Determine the [X, Y] coordinate at the center of the cell enclosing the given text.  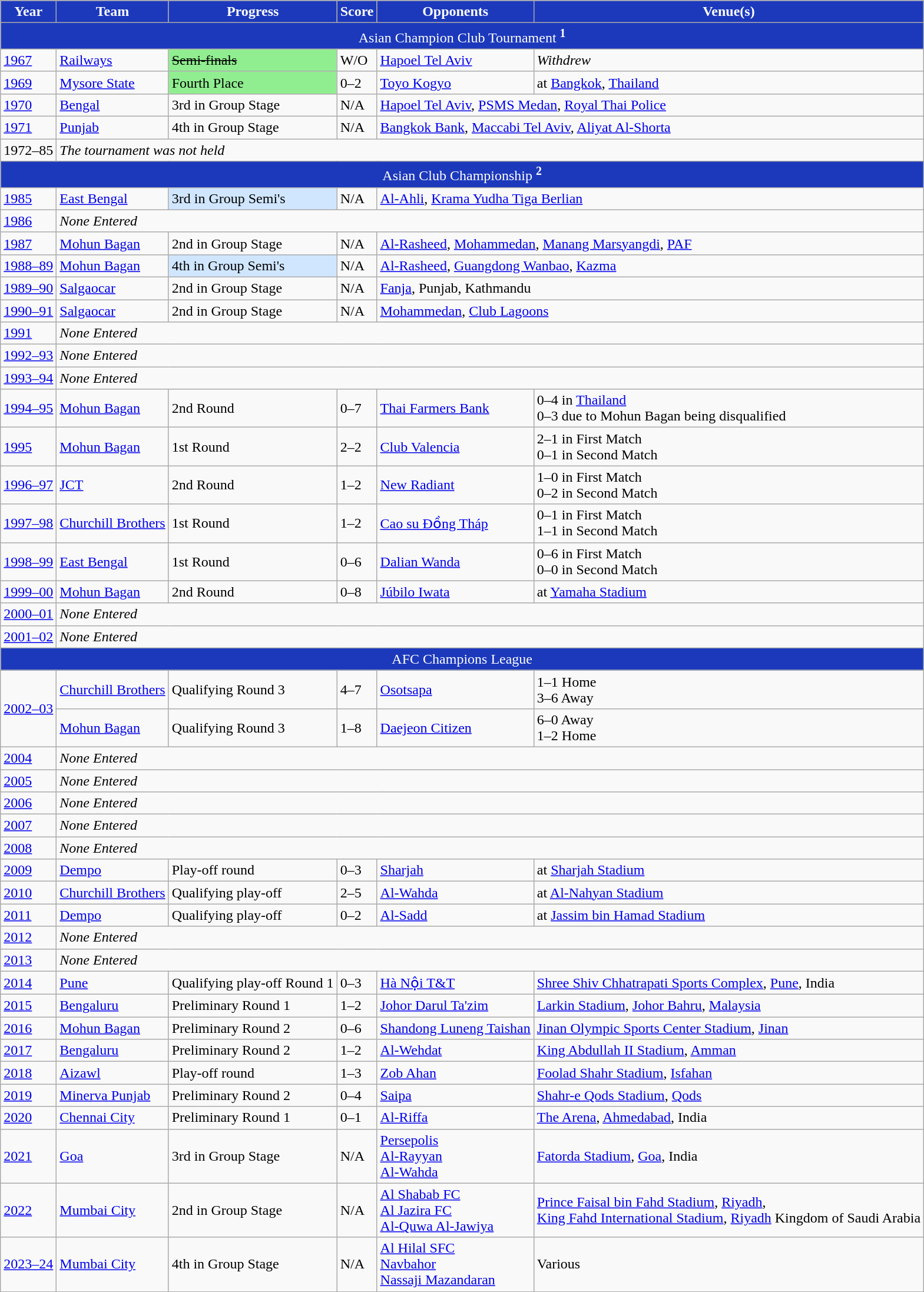
2015 [28, 1006]
AFC Champions League [462, 659]
0–8 [357, 592]
Saipa [455, 1095]
2–5 [357, 893]
2005 [28, 781]
Júbilo Iwata [455, 592]
Aizawl [112, 1073]
Prince Faisal bin Fahd Stadium, Riyadh, King Fahd International Stadium, Riyadh Kingdom of Saudi Arabia [728, 1210]
0–7 [357, 409]
Withdrew [728, 60]
Jinan Olympic Sports Center Stadium, Jinan [728, 1028]
Al-Wahda [455, 893]
Asian Champion Club Tournament 1 [462, 37]
2012 [28, 937]
4–7 [357, 689]
1989–90 [28, 288]
1972–85 [28, 150]
Shree Shiv Chhatrapati Sports Complex, Pune, India [728, 983]
Pune [112, 983]
1995 [28, 446]
1999–00 [28, 592]
1997–98 [28, 523]
Hapoel Tel Aviv [455, 60]
Hà Nội T&T [455, 983]
1–8 [357, 728]
2004 [28, 758]
Score [357, 12]
2010 [28, 893]
1988–89 [28, 266]
JCT [112, 485]
Fourth Place [253, 82]
1986 [28, 221]
Venue(s) [728, 12]
2009 [28, 870]
1970 [28, 105]
King Abdullah II Stadium, Amman [728, 1051]
Asian Club Championship 2 [462, 174]
Fatorda Stadium, Goa, India [728, 1156]
1996–97 [28, 485]
Year [28, 12]
2002–03 [28, 708]
1985 [28, 198]
Punjab [112, 128]
2011 [28, 915]
Club Valencia [455, 446]
Semi-finals [253, 60]
2001–02 [28, 637]
0–1 in First Match1–1 in Second Match [728, 523]
Qualifying play-off Round 1 [253, 983]
1–3 [357, 1073]
Mysore State [112, 82]
2016 [28, 1028]
Sharjah [455, 870]
Toyo Kogyo [455, 82]
Al-Sadd [455, 915]
The Arena, Ahmedabad, India [728, 1118]
2–1 in First Match0–1 in Second Match [728, 446]
3rd in Group Semi's [253, 198]
Persepolis Al-Rayyan Al-Wahda [455, 1156]
Team [112, 12]
2008 [28, 848]
2018 [28, 1073]
2021 [28, 1156]
2019 [28, 1095]
Al-Rasheed, Guangdong Wanbao, Kazma [650, 266]
1994–95 [28, 409]
1998–99 [28, 562]
Shahr-e Qods Stadium, Qods [728, 1095]
Chennai City [112, 1118]
2022 [28, 1210]
1–1 Home3–6 Away [728, 689]
1–0 in First Match0–2 in Second Match [728, 485]
Dalian Wanda [455, 562]
4th in Group Semi's [253, 266]
Minerva Punjab [112, 1095]
Progress [253, 12]
1969 [28, 82]
0–4 in Thailand0–3 due to Mohun Bagan being disqualified [728, 409]
2023–24 [28, 1264]
Al Hilal SFC Navbahor Nassaji Mazandaran [455, 1264]
Larkin Stadium, Johor Bahru, Malaysia [728, 1006]
Thai Farmers Bank [455, 409]
2000–01 [28, 614]
1967 [28, 60]
Johor Darul Ta'zim [455, 1006]
Al Shabab FC Al Jazira FC Al-Quwa Al-Jawiya [455, 1210]
2006 [28, 803]
0–1 [357, 1118]
2014 [28, 983]
at Yamaha Stadium [728, 592]
0–6 in First Match0–0 in Second Match [728, 562]
Foolad Shahr Stadium, Isfahan [728, 1073]
Shandong Luneng Taishan [455, 1028]
0–4 [357, 1095]
at Sharjah Stadium [728, 870]
Various [728, 1264]
at Al-Nahyan Stadium [728, 893]
6–0 Away1–2 Home [728, 728]
W/O [357, 60]
Daejeon Citizen [455, 728]
The tournament was not held [490, 150]
Al-Rasheed, Mohammedan, Manang Marsyangdi, PAF [650, 243]
Al-Riffa [455, 1118]
2020 [28, 1118]
Cao su Đồng Tháp [455, 523]
Osotsapa [455, 689]
1990–91 [28, 311]
1987 [28, 243]
Al-Ahli, Krama Yudha Tiga Berlian [650, 198]
2–2 [357, 446]
Bangkok Bank, Maccabi Tel Aviv, Aliyat Al-Shorta [650, 128]
at Bangkok, Thailand [728, 82]
New Radiant [455, 485]
1993–94 [28, 378]
Opponents [455, 12]
2007 [28, 826]
at Jassim bin Hamad Stadium [728, 915]
Hapoel Tel Aviv, PSMS Medan, Royal Thai Police [650, 105]
Bengal [112, 105]
2017 [28, 1051]
1992–93 [28, 356]
1971 [28, 128]
Railways [112, 60]
Zob Ahan [455, 1073]
Al-Wehdat [455, 1051]
Goa [112, 1156]
Mohammedan, Club Lagoons [650, 311]
Fanja, Punjab, Kathmandu [650, 288]
2013 [28, 960]
1991 [28, 333]
